Return [X, Y] of the center of cell containing provided text 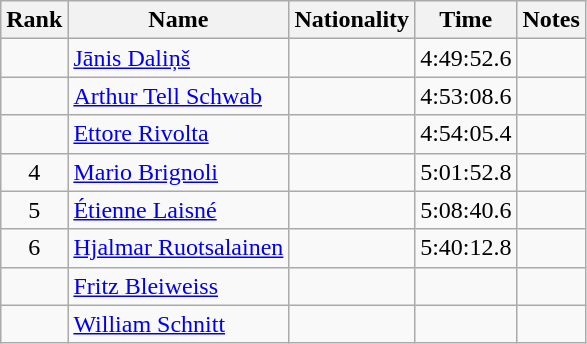
Hjalmar Ruotsalainen [178, 248]
5:01:52.8 [466, 172]
5:08:40.6 [466, 210]
Mario Brignoli [178, 172]
6 [34, 248]
4:54:05.4 [466, 134]
Time [466, 20]
Nationality [352, 20]
4 [34, 172]
4:53:08.6 [466, 96]
5 [34, 210]
5:40:12.8 [466, 248]
Jānis Daliņš [178, 58]
Notes [551, 20]
4:49:52.6 [466, 58]
Name [178, 20]
Arthur Tell Schwab [178, 96]
Rank [34, 20]
Étienne Laisné [178, 210]
William Schnitt [178, 324]
Ettore Rivolta [178, 134]
Fritz Bleiweiss [178, 286]
